Identify which cell holds the provided text, then report its [X, Y] central coordinate. 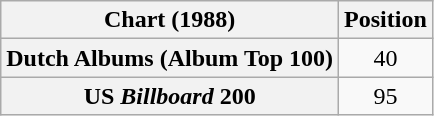
US Billboard 200 [170, 96]
95 [386, 96]
40 [386, 58]
Position [386, 20]
Chart (1988) [170, 20]
Dutch Albums (Album Top 100) [170, 58]
